Extract the [x, y] coordinate from the center of the cell holding the provided text.  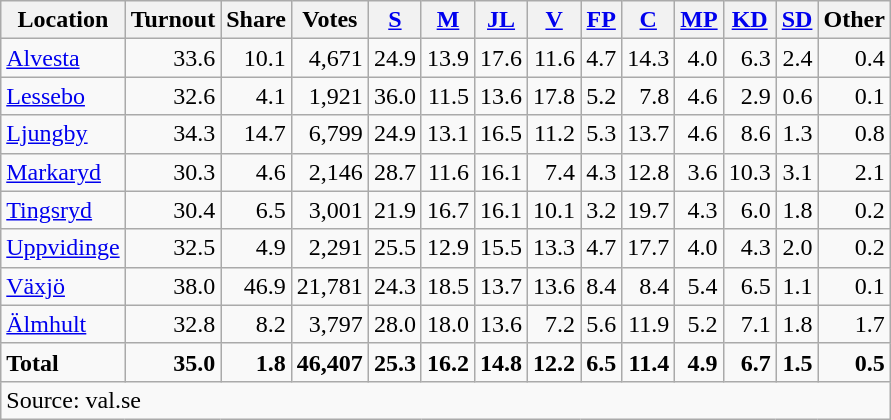
0.8 [854, 134]
5.4 [699, 286]
33.6 [173, 58]
6,799 [330, 134]
13.9 [448, 58]
21,781 [330, 286]
35.0 [173, 362]
46.9 [256, 286]
2.1 [854, 172]
2,291 [330, 248]
Source: val.se [446, 400]
Uppvidinge [63, 248]
32.8 [173, 324]
34.3 [173, 134]
Share [256, 20]
3.2 [602, 210]
7.8 [648, 96]
11.9 [648, 324]
21.9 [394, 210]
4.1 [256, 96]
13.1 [448, 134]
25.3 [394, 362]
11.5 [448, 96]
2.9 [750, 96]
Växjö [63, 286]
14.8 [502, 362]
3,001 [330, 210]
25.5 [394, 248]
5.6 [602, 324]
1.7 [854, 324]
15.5 [502, 248]
30.4 [173, 210]
2.4 [797, 58]
Votes [330, 20]
JL [502, 20]
FP [602, 20]
KD [750, 20]
1.3 [797, 134]
18.0 [448, 324]
1.1 [797, 286]
M [448, 20]
12.9 [448, 248]
1.5 [797, 362]
36.0 [394, 96]
0.6 [797, 96]
Alvesta [63, 58]
Markaryd [63, 172]
Turnout [173, 20]
0.5 [854, 362]
C [648, 20]
6.7 [750, 362]
SD [797, 20]
2,146 [330, 172]
2.0 [797, 248]
18.5 [448, 286]
16.7 [448, 210]
11.4 [648, 362]
8.2 [256, 324]
17.8 [554, 96]
14.3 [648, 58]
16.2 [448, 362]
46,407 [330, 362]
Other [854, 20]
Lessebo [63, 96]
13.3 [554, 248]
38.0 [173, 286]
19.7 [648, 210]
12.8 [648, 172]
12.2 [554, 362]
24.3 [394, 286]
MP [699, 20]
28.7 [394, 172]
7.4 [554, 172]
1,921 [330, 96]
Ljungby [63, 134]
8.6 [750, 134]
28.0 [394, 324]
30.3 [173, 172]
V [554, 20]
3.6 [699, 172]
14.7 [256, 134]
Tingsryd [63, 210]
6.0 [750, 210]
Total [63, 362]
11.2 [554, 134]
4,671 [330, 58]
Älmhult [63, 324]
10.3 [750, 172]
5.3 [602, 134]
3,797 [330, 324]
Location [63, 20]
16.5 [502, 134]
17.6 [502, 58]
32.5 [173, 248]
17.7 [648, 248]
7.1 [750, 324]
7.2 [554, 324]
S [394, 20]
32.6 [173, 96]
3.1 [797, 172]
0.4 [854, 58]
6.3 [750, 58]
